Determine the [X, Y] coordinate at the center of the cell enclosing the given text.  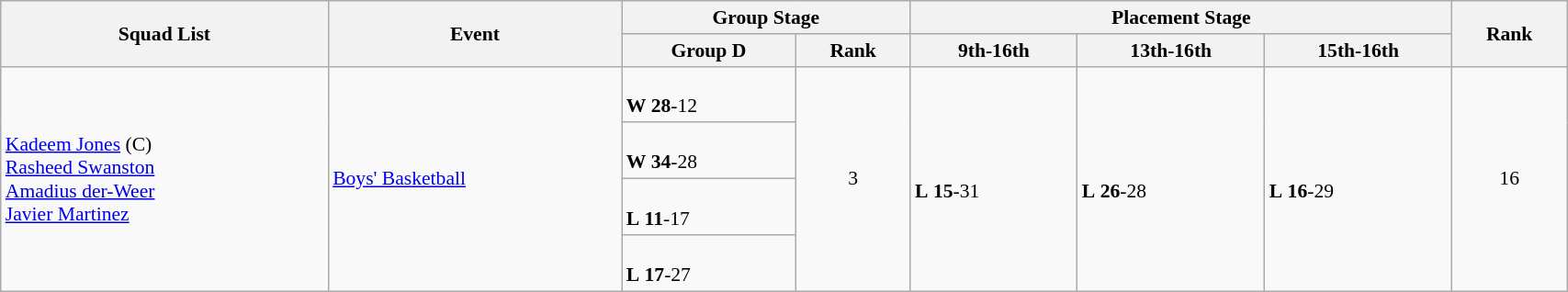
9th-16th [994, 51]
15th-16th [1359, 51]
W 28-12 [709, 94]
Group D [709, 51]
Squad List [164, 33]
L 16-29 [1359, 178]
W 34-28 [709, 151]
L 17-27 [709, 263]
Group Stage [766, 17]
16 [1510, 178]
Event [475, 33]
Boys' Basketball [475, 178]
Placement Stage [1181, 17]
Kadeem Jones (C)Rasheed SwanstonAmadius der-WeerJavier Martinez [164, 178]
3 [852, 178]
L 26-28 [1171, 178]
13th-16th [1171, 51]
L 15-31 [994, 178]
L 11-17 [709, 208]
